Output the [X, Y] coordinate of the center of the cell containing the given text.  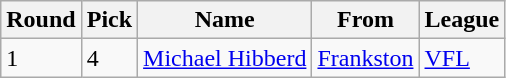
Frankston [366, 58]
4 [109, 58]
VFL [462, 58]
Round [41, 20]
Name [225, 20]
Pick [109, 20]
League [462, 20]
Michael Hibberd [225, 58]
1 [41, 58]
From [366, 20]
